From the cell containing the given text, extract its center point as [X, Y] coordinate. 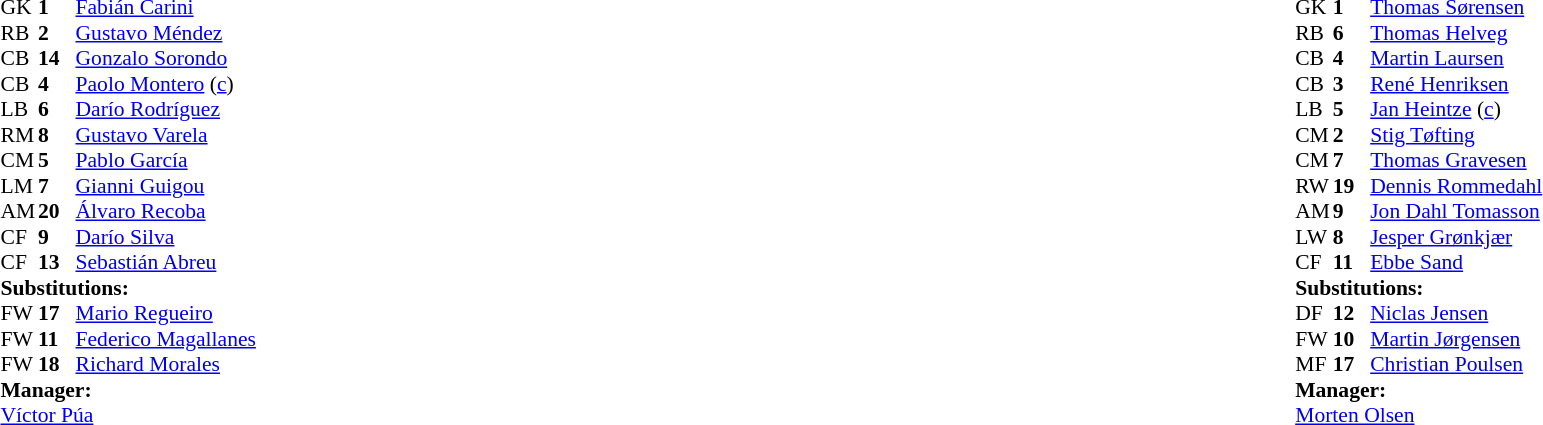
LW [1314, 237]
Niclas Jensen [1456, 313]
Pablo García [166, 161]
MF [1314, 365]
Darío Rodríguez [166, 109]
Martin Jørgensen [1456, 339]
Paolo Montero (c) [166, 84]
Gustavo Méndez [166, 33]
Christian Poulsen [1456, 365]
14 [57, 59]
Richard Morales [166, 365]
Dennis Rommedahl [1456, 186]
Gustavo Varela [166, 135]
Gianni Guigou [166, 186]
RM [19, 135]
Federico Magallanes [166, 339]
Álvaro Recoba [166, 211]
LM [19, 186]
Jan Heintze (c) [1456, 109]
Gonzalo Sorondo [166, 59]
René Henriksen [1456, 84]
Darío Silva [166, 237]
10 [1352, 339]
3 [1352, 84]
DF [1314, 313]
20 [57, 211]
13 [57, 263]
Ebbe Sand [1456, 263]
Thomas Gravesen [1456, 161]
Jesper Grønkjær [1456, 237]
Sebastián Abreu [166, 263]
Jon Dahl Tomasson [1456, 211]
RW [1314, 186]
Thomas Helveg [1456, 33]
12 [1352, 313]
18 [57, 365]
Mario Regueiro [166, 313]
Stig Tøfting [1456, 135]
Martin Laursen [1456, 59]
19 [1352, 186]
